Return [x, y] of the center of cell containing provided text 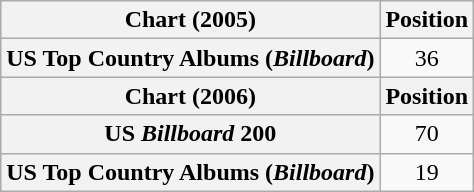
US Billboard 200 [190, 134]
19 [427, 172]
Chart (2005) [190, 20]
70 [427, 134]
Chart (2006) [190, 96]
36 [427, 58]
